Scan for the cell matching the given text and deliver its (x, y) coordinate at center. 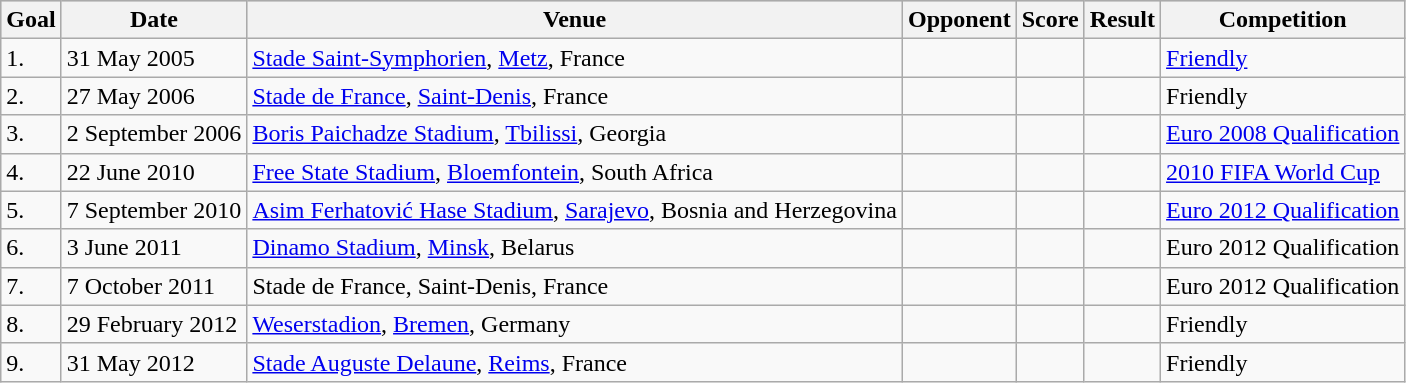
3 June 2011 (154, 248)
Venue (575, 20)
8. (31, 324)
4. (31, 172)
Free State Stadium, Bloemfontein, South Africa (575, 172)
22 June 2010 (154, 172)
1. (31, 58)
Goal (31, 20)
Boris Paichadze Stadium, Tbilissi, Georgia (575, 134)
2010 FIFA World Cup (1283, 172)
Competition (1283, 20)
7 September 2010 (154, 210)
Date (154, 20)
7. (31, 286)
Euro 2008 Qualification (1283, 134)
2. (31, 96)
Weserstadion, Bremen, Germany (575, 324)
3. (31, 134)
31 May 2005 (154, 58)
7 October 2011 (154, 286)
Stade Saint-Symphorien, Metz, France (575, 58)
Asim Ferhatović Hase Stadium, Sarajevo, Bosnia and Herzegovina (575, 210)
5. (31, 210)
6. (31, 248)
2 September 2006 (154, 134)
Stade Auguste Delaune, Reims, France (575, 362)
31 May 2012 (154, 362)
Dinamo Stadium, Minsk, Belarus (575, 248)
Score (1050, 20)
27 May 2006 (154, 96)
Opponent (959, 20)
Result (1122, 20)
9. (31, 362)
29 February 2012 (154, 324)
